Identify which cell holds the provided text, then report its (x, y) central coordinate. 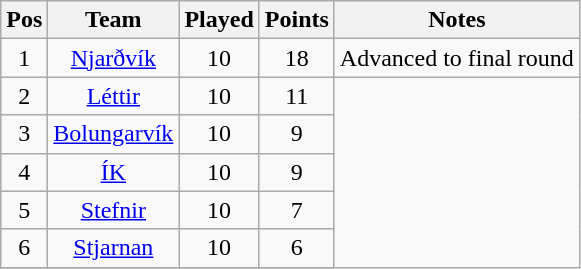
18 (296, 58)
4 (24, 172)
2 (24, 96)
Njarðvík (114, 58)
5 (24, 210)
Played (219, 20)
Stjarnan (114, 248)
Bolungarvík (114, 134)
ÍK (114, 172)
7 (296, 210)
3 (24, 134)
Points (296, 20)
Team (114, 20)
Léttir (114, 96)
1 (24, 58)
Pos (24, 20)
Advanced to final round (456, 58)
Notes (456, 20)
Stefnir (114, 210)
11 (296, 96)
